Output the [x, y] coordinate of the center of the cell containing the given text.  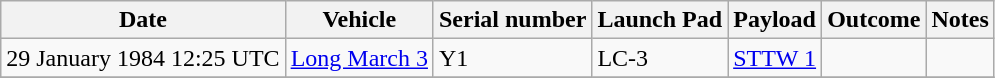
Notes [960, 20]
Vehicle [359, 20]
Y1 [512, 58]
Serial number [512, 20]
29 January 1984 12:25 UTC [143, 58]
Outcome [874, 20]
LC-3 [660, 58]
Date [143, 20]
Long March 3 [359, 58]
STTW 1 [775, 58]
Launch Pad [660, 20]
Payload [775, 20]
